Scan for the cell matching the given text and deliver its [x, y] coordinate at center. 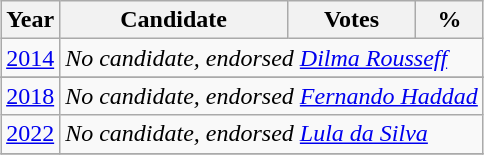
2014 [30, 58]
Candidate [174, 20]
No candidate, endorsed Lula da Silva [272, 134]
Votes [351, 20]
2018 [30, 96]
2022 [30, 134]
No candidate, endorsed Dilma Rousseff [272, 58]
% [450, 20]
Year [30, 20]
No candidate, endorsed Fernando Haddad [272, 96]
